Extract the [x, y] coordinate from the center of the cell holding the provided text.  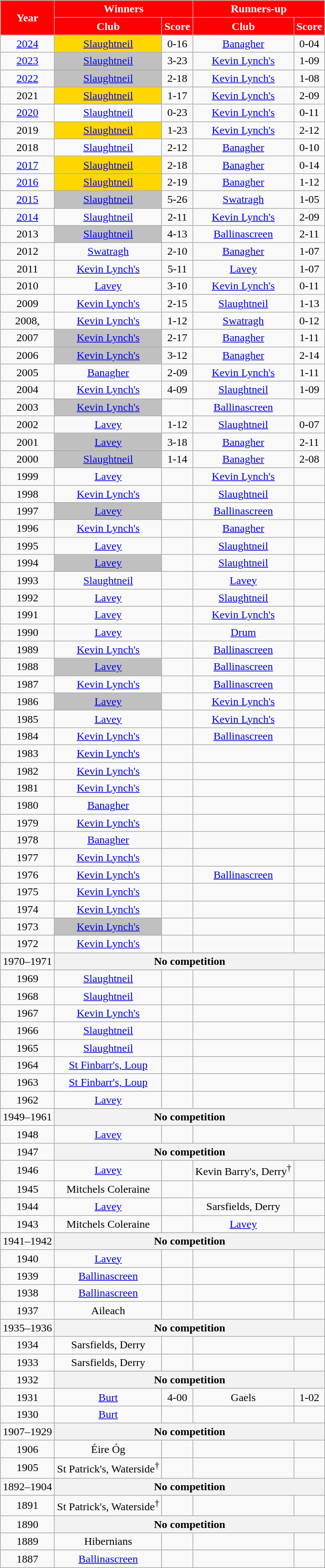
1962 [27, 1100]
1944 [27, 1207]
1979 [27, 823]
Drum [243, 632]
0-14 [309, 165]
2-10 [177, 252]
1939 [27, 1276]
1980 [27, 806]
1887 [27, 1559]
1-23 [177, 130]
1964 [27, 1065]
1-13 [309, 303]
Hibernians [108, 1542]
1975 [27, 892]
3-10 [177, 286]
1935–1936 [27, 1328]
1977 [27, 857]
1906 [27, 1449]
1934 [27, 1345]
1966 [27, 1030]
4-00 [177, 1397]
2005 [27, 373]
2-14 [309, 355]
1970–1971 [27, 961]
2014 [27, 217]
1982 [27, 771]
Aileach [108, 1311]
1984 [27, 736]
1963 [27, 1083]
2-19 [177, 182]
1999 [27, 476]
2-17 [177, 338]
1985 [27, 719]
1990 [27, 632]
3-18 [177, 442]
1972 [27, 944]
1969 [27, 978]
Year [27, 18]
1-02 [309, 1397]
2007 [27, 338]
Runners-up [259, 9]
1890 [27, 1524]
2002 [27, 424]
3-23 [177, 61]
1993 [27, 580]
2023 [27, 61]
1891 [27, 1506]
2022 [27, 78]
2011 [27, 269]
1-17 [177, 96]
1986 [27, 701]
1947 [27, 1152]
5-11 [177, 269]
1998 [27, 494]
1-08 [309, 78]
1905 [27, 1467]
2-08 [309, 459]
0-07 [309, 424]
1988 [27, 667]
1-14 [177, 459]
1997 [27, 511]
1974 [27, 909]
3-12 [177, 355]
0-16 [177, 44]
1976 [27, 875]
0-12 [309, 321]
2015 [27, 199]
1892–1904 [27, 1487]
1987 [27, 684]
2003 [27, 407]
2008, [27, 321]
1949–1961 [27, 1117]
1946 [27, 1171]
1989 [27, 650]
1973 [27, 927]
1978 [27, 840]
2009 [27, 303]
1983 [27, 753]
5-26 [177, 199]
1940 [27, 1259]
2017 [27, 165]
1994 [27, 563]
2024 [27, 44]
Kevin Barry's, Derry† [243, 1171]
1991 [27, 615]
1948 [27, 1134]
2010 [27, 286]
2018 [27, 147]
1945 [27, 1189]
0-04 [309, 44]
2001 [27, 442]
1967 [27, 1013]
4-09 [177, 390]
0-23 [177, 113]
1996 [27, 529]
1992 [27, 598]
1907–1929 [27, 1432]
1981 [27, 788]
1995 [27, 546]
2016 [27, 182]
Winners [124, 9]
Gaels [243, 1397]
1933 [27, 1362]
2013 [27, 234]
0-10 [309, 147]
2006 [27, 355]
1889 [27, 1542]
1965 [27, 1048]
1968 [27, 996]
2004 [27, 390]
1-05 [309, 199]
1937 [27, 1311]
1941–1942 [27, 1241]
1938 [27, 1293]
2-15 [177, 303]
2020 [27, 113]
2019 [27, 130]
Éire Óg [108, 1449]
1931 [27, 1397]
2021 [27, 96]
1930 [27, 1414]
2012 [27, 252]
1943 [27, 1224]
1932 [27, 1380]
4-13 [177, 234]
2000 [27, 459]
